Return [x, y] of the center of cell containing provided text 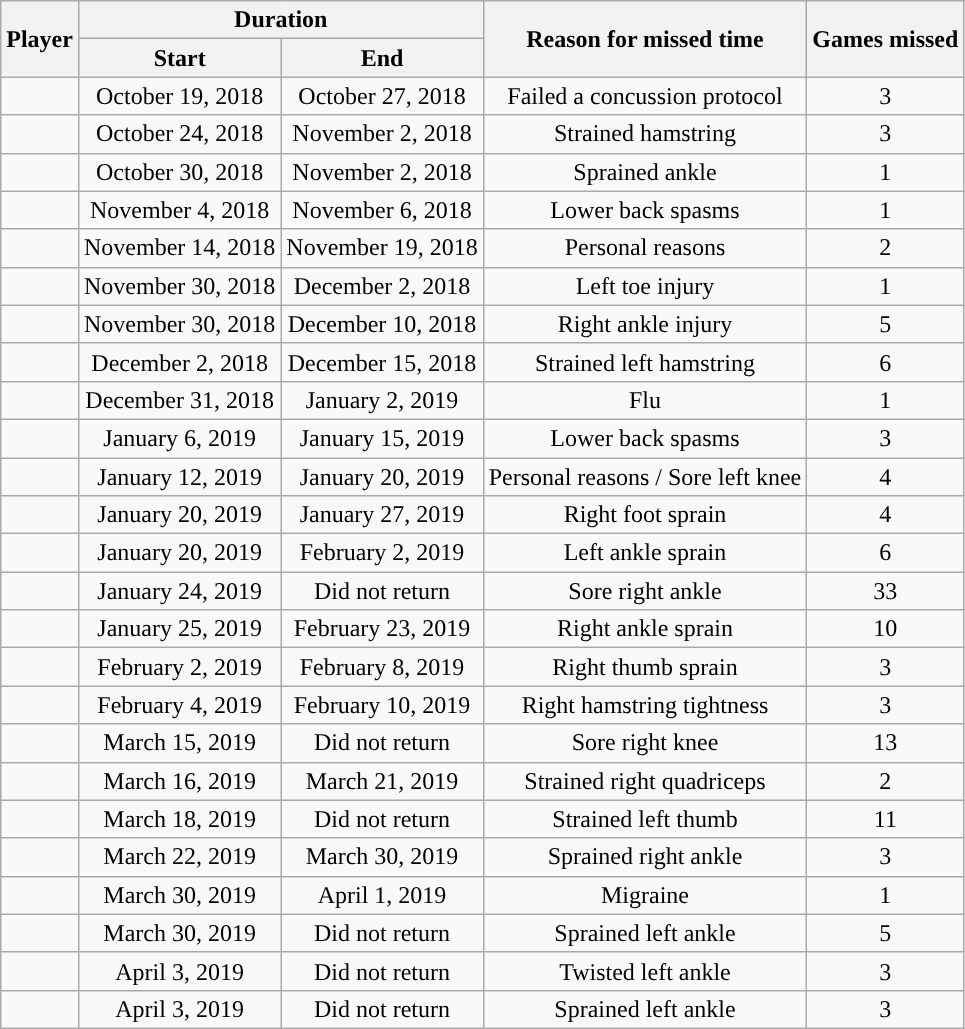
February 8, 2019 [382, 667]
Sore right knee [645, 743]
February 23, 2019 [382, 629]
Flu [645, 400]
Left ankle sprain [645, 553]
February 4, 2019 [179, 705]
January 24, 2019 [179, 591]
October 27, 2018 [382, 96]
Player [40, 39]
Sore right ankle [645, 591]
October 30, 2018 [179, 172]
Right ankle injury [645, 324]
February 10, 2019 [382, 705]
January 27, 2019 [382, 515]
December 10, 2018 [382, 324]
January 12, 2019 [179, 477]
Failed a concussion protocol [645, 96]
Right thumb sprain [645, 667]
January 15, 2019 [382, 438]
Twisted left ankle [645, 971]
January 6, 2019 [179, 438]
Right hamstring tightness [645, 705]
Duration [280, 20]
Games missed [886, 39]
10 [886, 629]
Right ankle sprain [645, 629]
March 18, 2019 [179, 819]
March 15, 2019 [179, 743]
April 1, 2019 [382, 895]
March 22, 2019 [179, 857]
November 4, 2018 [179, 210]
March 16, 2019 [179, 781]
33 [886, 591]
End [382, 58]
October 24, 2018 [179, 134]
13 [886, 743]
December 15, 2018 [382, 362]
November 6, 2018 [382, 210]
Left toe injury [645, 286]
March 21, 2019 [382, 781]
Personal reasons / Sore left knee [645, 477]
October 19, 2018 [179, 96]
Strained right quadriceps [645, 781]
December 31, 2018 [179, 400]
Migraine [645, 895]
November 19, 2018 [382, 248]
Strained left hamstring [645, 362]
11 [886, 819]
January 25, 2019 [179, 629]
Strained hamstring [645, 134]
Sprained right ankle [645, 857]
Reason for missed time [645, 39]
November 14, 2018 [179, 248]
Start [179, 58]
Strained left thumb [645, 819]
January 2, 2019 [382, 400]
Personal reasons [645, 248]
Right foot sprain [645, 515]
Sprained ankle [645, 172]
